For the text-containing cell, return its midpoint in (X, Y) coordinate format. 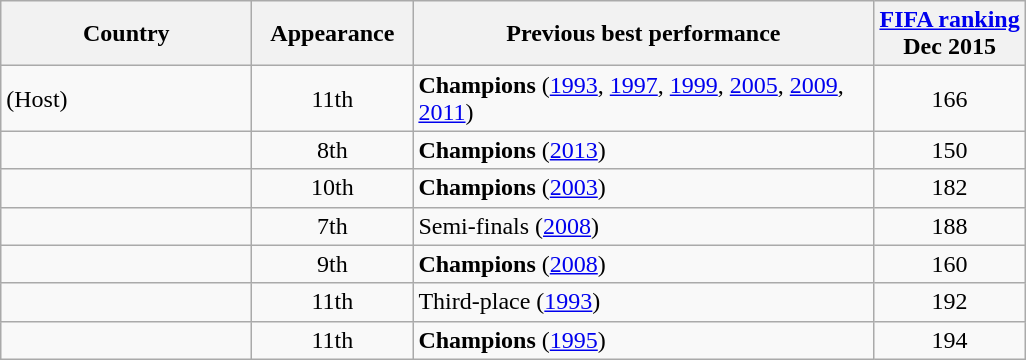
188 (950, 226)
Country (126, 34)
Appearance (332, 34)
Semi-finals (2008) (644, 226)
Champions (2013) (644, 150)
7th (332, 226)
Third-place (1993) (644, 302)
Previous best performance (644, 34)
Champions (1993, 1997, 1999, 2005, 2009, 2011) (644, 98)
150 (950, 150)
Champions (2003) (644, 188)
Champions (2008) (644, 264)
(Host) (126, 98)
194 (950, 340)
160 (950, 264)
182 (950, 188)
FIFA ranking Dec 2015 (950, 34)
166 (950, 98)
9th (332, 264)
8th (332, 150)
10th (332, 188)
192 (950, 302)
Champions (1995) (644, 340)
